Return the [x, y] coordinate for the center point of the cell that contains the specified text.  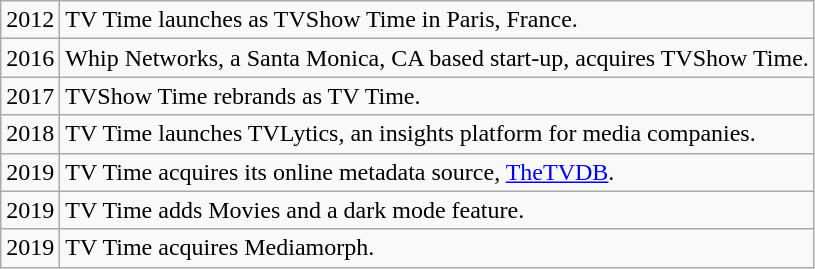
TV Time acquires its online metadata source, TheTVDB. [438, 172]
TV Time adds Movies and a dark mode feature. [438, 210]
2017 [30, 96]
TV Time launches TVLytics, an insights platform for media companies. [438, 134]
2016 [30, 58]
2012 [30, 20]
TV Time acquires Mediamorph. [438, 248]
Whip Networks, a Santa Monica, CA based start-up, acquires TVShow Time. [438, 58]
2018 [30, 134]
TV Time launches as TVShow Time in Paris, France. [438, 20]
TVShow Time rebrands as TV Time. [438, 96]
